Return [X, Y] of the center of cell containing provided text 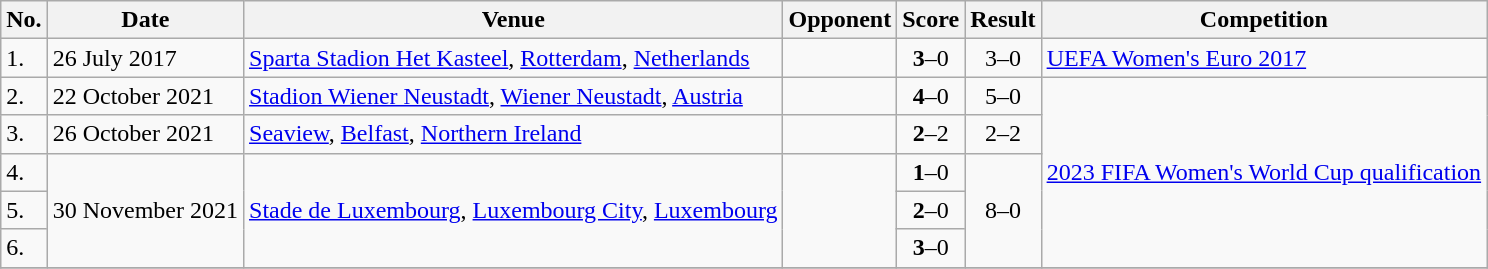
2. [24, 96]
Seaview, Belfast, Northern Ireland [514, 134]
22 October 2021 [145, 96]
1. [24, 58]
Stadion Wiener Neustadt, Wiener Neustadt, Austria [514, 96]
Sparta Stadion Het Kasteel, Rotterdam, Netherlands [514, 58]
Date [145, 20]
Stade de Luxembourg, Luxembourg City, Luxembourg [514, 210]
5–0 [1003, 96]
No. [24, 20]
Score [931, 20]
UEFA Women's Euro 2017 [1264, 58]
26 July 2017 [145, 58]
Venue [514, 20]
3. [24, 134]
8–0 [1003, 210]
4–0 [931, 96]
1–0 [931, 172]
6. [24, 248]
2023 FIFA Women's World Cup qualification [1264, 172]
5. [24, 210]
4. [24, 172]
26 October 2021 [145, 134]
Competition [1264, 20]
Opponent [840, 20]
2–0 [931, 210]
Result [1003, 20]
30 November 2021 [145, 210]
